From the cell containing the given text, extract its center point as (X, Y) coordinate. 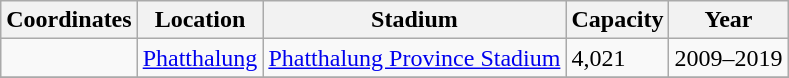
Year (728, 20)
Stadium (414, 20)
Coordinates (69, 20)
Capacity (618, 20)
4,021 (618, 58)
2009–2019 (728, 58)
Phatthalung (200, 58)
Phatthalung Province Stadium (414, 58)
Location (200, 20)
